Extract the [X, Y] coordinate from the center of the cell holding the provided text.  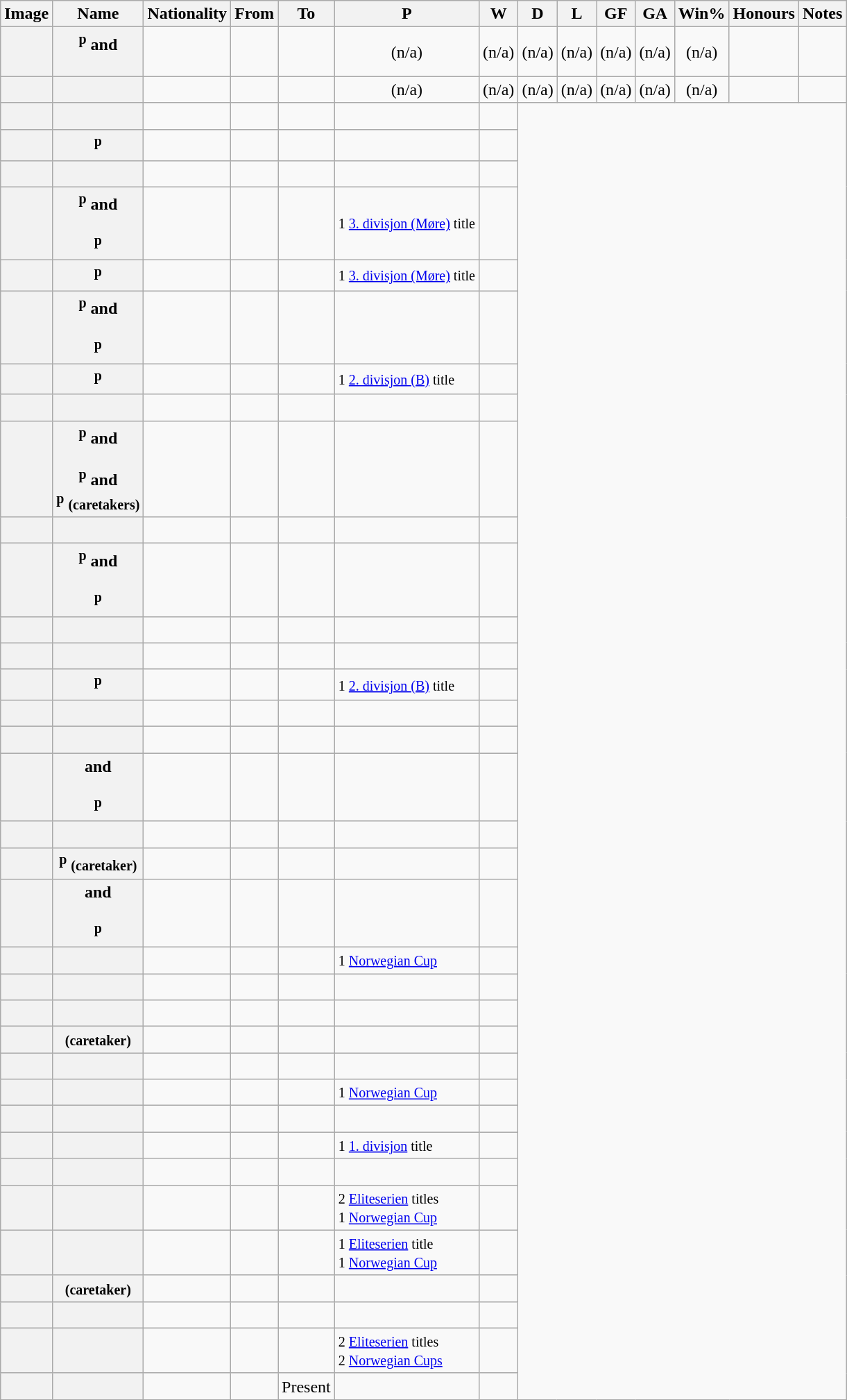
Nationality [187, 14]
To [307, 14]
W [498, 14]
GF [616, 14]
Present [307, 1386]
From [255, 14]
L [576, 14]
P [407, 14]
1 1. divisjon title [407, 1145]
Notes [822, 14]
Honours [764, 14]
2 Eliteserien titles 1 Norwegian Cup [407, 1208]
p (caretaker) [99, 863]
D [538, 14]
GA [655, 14]
1 Eliteserien title 1 Norwegian Cup [407, 1252]
p and p and p (caretakers) [99, 469]
Name [99, 14]
Image [26, 14]
Win% [702, 14]
p and [99, 52]
2 Eliteserien titles 2 Norwegian Cups [407, 1351]
